Identify which cell holds the provided text, then report its (x, y) central coordinate. 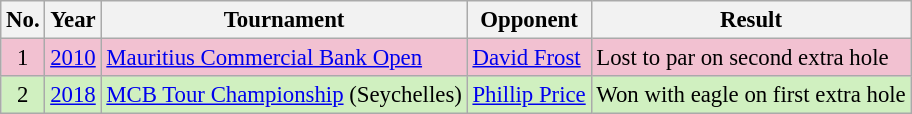
Result (751, 20)
Lost to par on second extra hole (751, 58)
Won with eagle on first extra hole (751, 95)
Opponent (529, 20)
David Frost (529, 58)
No. (23, 20)
2010 (73, 58)
Phillip Price (529, 95)
Tournament (284, 20)
Year (73, 20)
1 (23, 58)
2 (23, 95)
Mauritius Commercial Bank Open (284, 58)
2018 (73, 95)
MCB Tour Championship (Seychelles) (284, 95)
